Detect which cell encompasses the target text, then output its (X, Y) center coordinate. 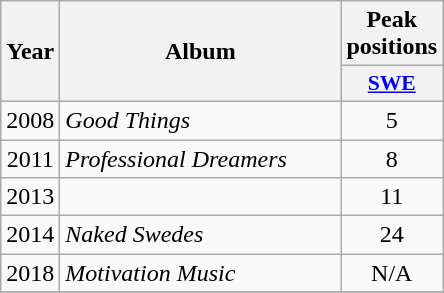
2008 (30, 120)
Year (30, 52)
Good Things (200, 120)
N/A (392, 273)
SWE (392, 84)
Naked Swedes (200, 235)
Album (200, 52)
2014 (30, 235)
2018 (30, 273)
Professional Dreamers (200, 159)
2013 (30, 197)
24 (392, 235)
5 (392, 120)
11 (392, 197)
8 (392, 159)
Motivation Music (200, 273)
Peak positions (392, 34)
2011 (30, 159)
